Provide the [x, y] coordinate of the cell's center where the given text is located.  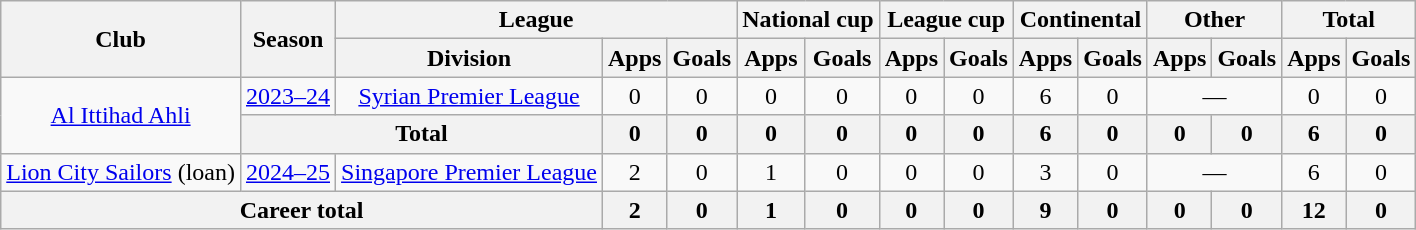
National cup [808, 20]
12 [1314, 210]
Continental [1080, 20]
Lion City Sailors (loan) [121, 172]
League cup [946, 20]
Other [1214, 20]
Singapore Premier League [470, 172]
2023–24 [288, 96]
2024–25 [288, 172]
Division [470, 58]
Season [288, 39]
Career total [302, 210]
Al Ittihad Ahli [121, 115]
League [536, 20]
Syrian Premier League [470, 96]
3 [1045, 172]
9 [1045, 210]
Club [121, 39]
